Return the (x, y) coordinate for the center point of the cell that contains the specified text.  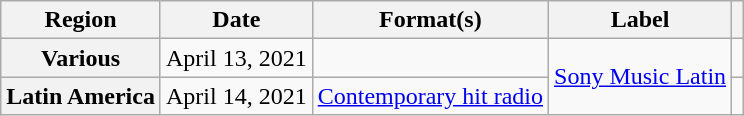
Latin America (81, 96)
Contemporary hit radio (430, 96)
Date (236, 20)
Region (81, 20)
April 14, 2021 (236, 96)
Various (81, 58)
Sony Music Latin (640, 77)
April 13, 2021 (236, 58)
Format(s) (430, 20)
Label (640, 20)
